Pinpoint the cell where the given text exists, returning its (x, y) midpoint coordinate. 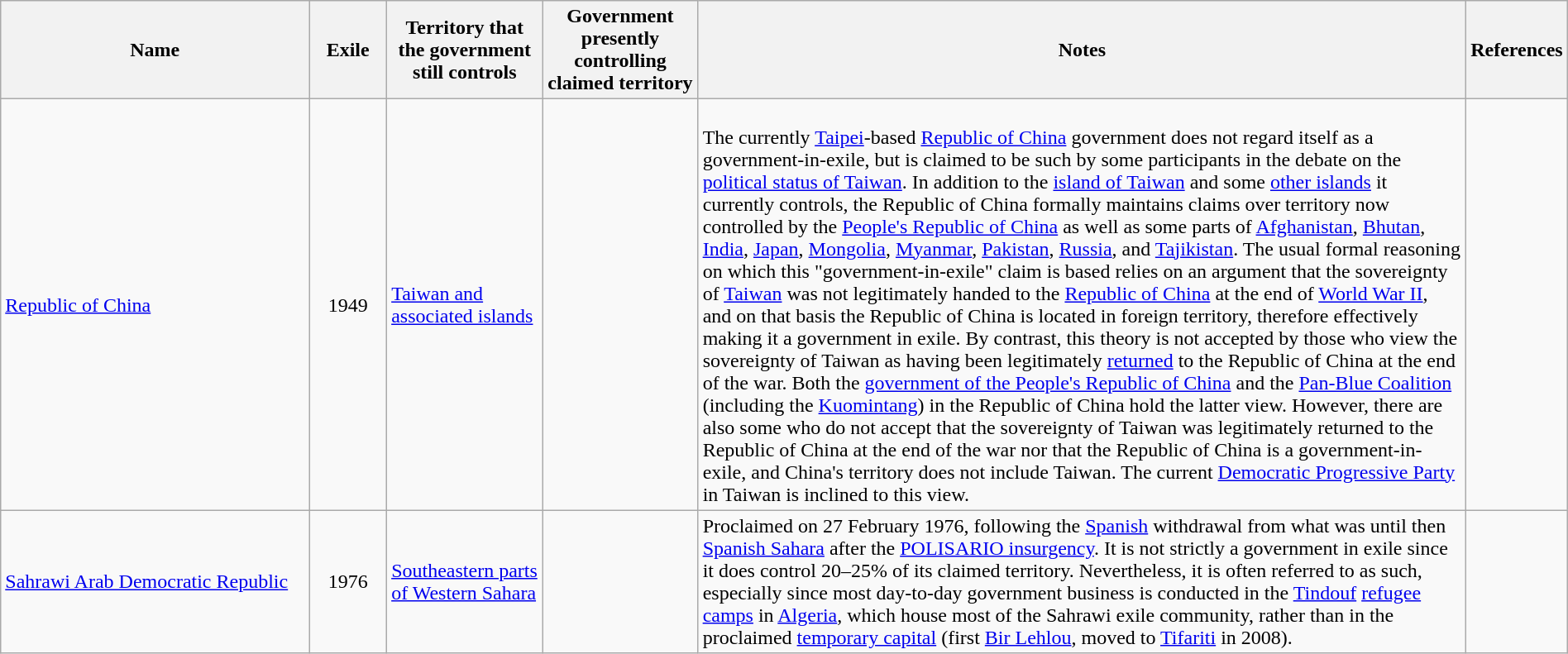
Southeastern parts of Western Sahara (465, 582)
Territory that the government still controls (465, 50)
Taiwan and associated islands (465, 304)
Notes (1082, 50)
1949 (348, 304)
Government presently controlling claimed territory (620, 50)
Sahrawi Arab Democratic Republic (155, 582)
Name (155, 50)
Exile (348, 50)
1976 (348, 582)
References (1517, 50)
Republic of China (155, 304)
